Locate the cell with the specified text and output its (X, Y) center coordinate. 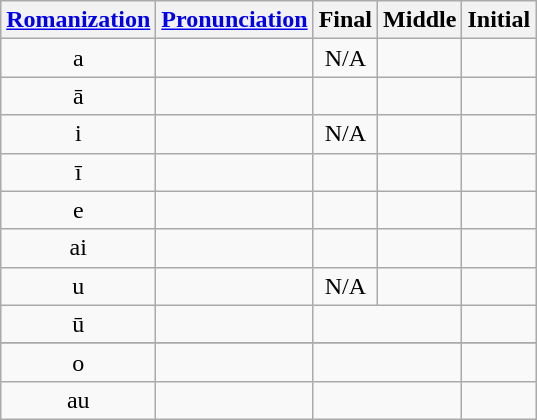
Middle (420, 20)
Initial (499, 20)
e (78, 210)
Romanization (78, 20)
au (78, 400)
a (78, 58)
ū (78, 324)
ā (78, 96)
i (78, 134)
ai (78, 248)
o (78, 362)
ī (78, 172)
u (78, 286)
Pronunciation (234, 20)
Final (345, 20)
